Extract the [X, Y] coordinate from the center of the cell holding the provided text.  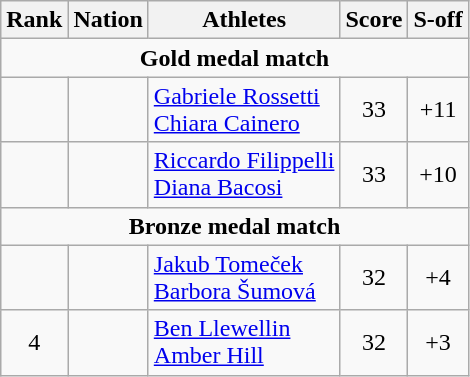
Nation [108, 20]
+11 [438, 110]
Athletes [244, 20]
+10 [438, 174]
Gabriele RossettiChiara Cainero [244, 110]
Score [374, 20]
+3 [438, 342]
+4 [438, 278]
4 [34, 342]
Jakub TomečekBarbora Šumová [244, 278]
Ben LlewellinAmber Hill [244, 342]
Gold medal match [235, 58]
Bronze medal match [235, 226]
Riccardo FilippelliDiana Bacosi [244, 174]
Rank [34, 20]
S-off [438, 20]
